Scan for the cell matching the given text and deliver its (X, Y) coordinate at center. 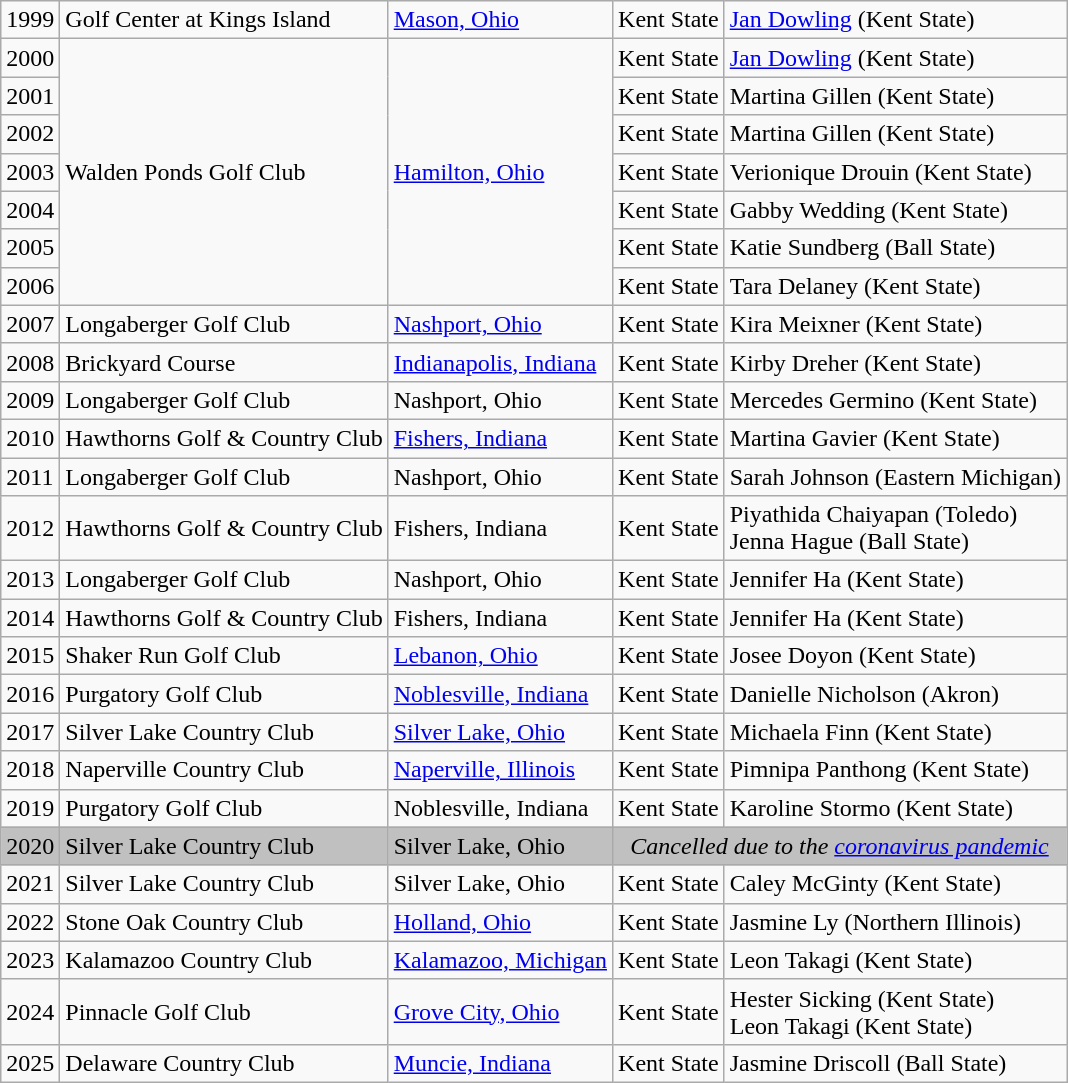
1999 (30, 20)
Naperville, Illinois (500, 770)
Delaware Country Club (224, 1063)
Gabby Wedding (Kent State) (895, 210)
Holland, Ohio (500, 922)
2001 (30, 96)
Hester Sicking (Kent State)Leon Takagi (Kent State) (895, 1012)
Pinnacle Golf Club (224, 1012)
Naperville Country Club (224, 770)
2013 (30, 580)
Kalamazoo Country Club (224, 960)
Josee Doyon (Kent State) (895, 656)
2018 (30, 770)
Mason, Ohio (500, 20)
Kira Meixner (Kent State) (895, 324)
Danielle Nicholson (Akron) (895, 694)
Brickyard Course (224, 362)
2011 (30, 477)
Walden Ponds Golf Club (224, 172)
Verionique Drouin (Kent State) (895, 172)
2017 (30, 732)
Indianapolis, Indiana (500, 362)
Tara Delaney (Kent State) (895, 286)
Sarah Johnson (Eastern Michigan) (895, 477)
2020 (30, 846)
Cancelled due to the coronavirus pandemic (840, 846)
Grove City, Ohio (500, 1012)
Muncie, Indiana (500, 1063)
2008 (30, 362)
Martina Gavier (Kent State) (895, 438)
2015 (30, 656)
2016 (30, 694)
2003 (30, 172)
Karoline Stormo (Kent State) (895, 808)
2006 (30, 286)
Golf Center at Kings Island (224, 20)
2024 (30, 1012)
2022 (30, 922)
2019 (30, 808)
Kalamazoo, Michigan (500, 960)
2023 (30, 960)
Stone Oak Country Club (224, 922)
Leon Takagi (Kent State) (895, 960)
Kirby Dreher (Kent State) (895, 362)
2010 (30, 438)
Lebanon, Ohio (500, 656)
Hamilton, Ohio (500, 172)
Michaela Finn (Kent State) (895, 732)
Pimnipa Panthong (Kent State) (895, 770)
Shaker Run Golf Club (224, 656)
Jasmine Ly (Northern Illinois) (895, 922)
Piyathida Chaiyapan (Toledo)Jenna Hague (Ball State) (895, 528)
2005 (30, 248)
Jasmine Driscoll (Ball State) (895, 1063)
2002 (30, 134)
2007 (30, 324)
2004 (30, 210)
Katie Sundberg (Ball State) (895, 248)
2021 (30, 884)
Caley McGinty (Kent State) (895, 884)
Mercedes Germino (Kent State) (895, 400)
2009 (30, 400)
2000 (30, 58)
2012 (30, 528)
2014 (30, 618)
2025 (30, 1063)
